Locate the cell with the specified text and output its (X, Y) center coordinate. 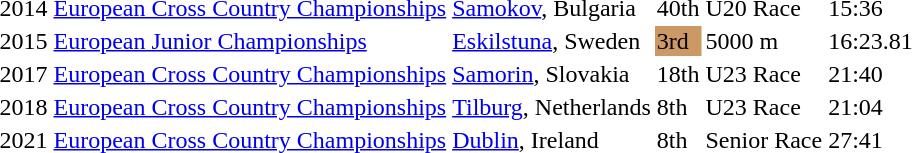
18th (678, 74)
Eskilstuna, Sweden (552, 41)
5000 m (764, 41)
8th (678, 107)
Samorin, Slovakia (552, 74)
Tilburg, Netherlands (552, 107)
European Junior Championships (250, 41)
3rd (678, 41)
